Scan for the cell matching the given text and deliver its [x, y] coordinate at center. 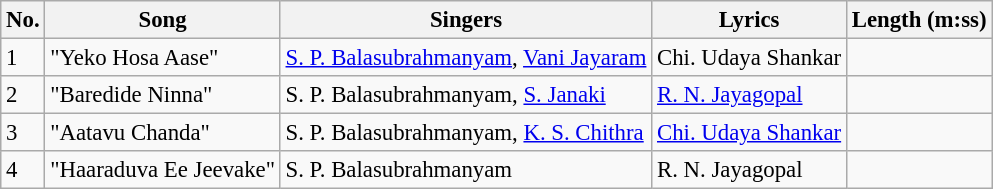
No. [23, 20]
S. P. Balasubrahmanyam, S. Janaki [466, 95]
Singers [466, 20]
"Baredide Ninna" [162, 95]
Lyrics [750, 20]
Length (m:ss) [918, 20]
Song [162, 20]
"Haaraduva Ee Jeevake" [162, 170]
S. P. Balasubrahmanyam [466, 170]
S. P. Balasubrahmanyam, K. S. Chithra [466, 133]
"Yeko Hosa Aase" [162, 58]
S. P. Balasubrahmanyam, Vani Jayaram [466, 58]
3 [23, 133]
1 [23, 58]
"Aatavu Chanda" [162, 133]
4 [23, 170]
2 [23, 95]
